Return (X, Y) of the center of cell containing provided text 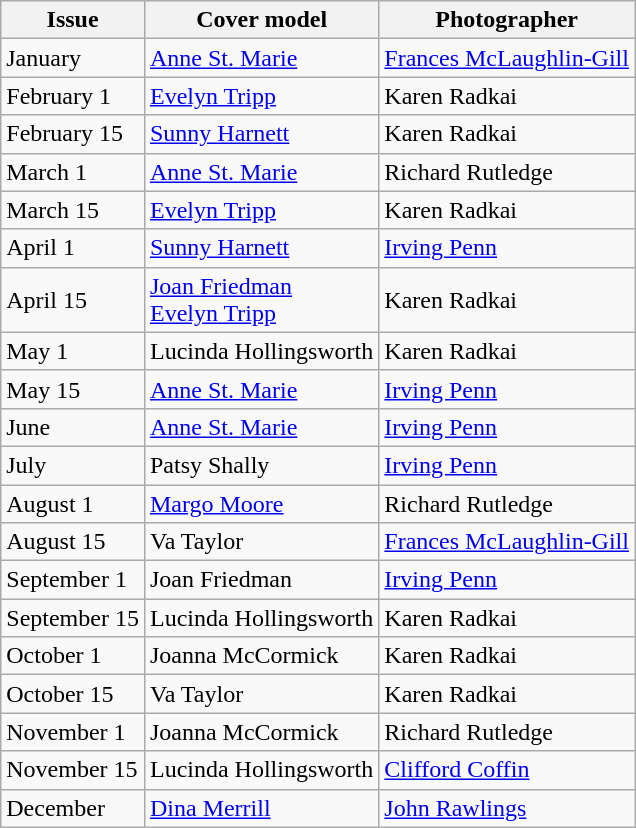
September 15 (73, 618)
Cover model (261, 20)
February 1 (73, 96)
Joan FriedmanEvelyn Tripp (261, 300)
March 15 (73, 210)
February 15 (73, 134)
Clifford Coffin (507, 770)
March 1 (73, 172)
Joan Friedman (261, 580)
November 15 (73, 770)
September 1 (73, 580)
May 15 (73, 389)
October 15 (73, 694)
November 1 (73, 732)
June (73, 427)
October 1 (73, 656)
May 1 (73, 351)
Dina Merrill (261, 808)
July (73, 465)
Margo Moore (261, 503)
Patsy Shally (261, 465)
August 15 (73, 542)
August 1 (73, 503)
April 1 (73, 248)
January (73, 58)
Issue (73, 20)
April 15 (73, 300)
Photographer (507, 20)
John Rawlings (507, 808)
December (73, 808)
